Determine the [X, Y] coordinate at the center of the cell enclosing the given text.  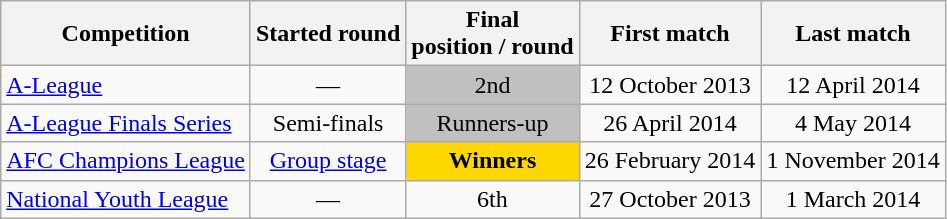
Last match [853, 34]
Competition [126, 34]
12 April 2014 [853, 85]
4 May 2014 [853, 123]
Final position / round [492, 34]
26 February 2014 [670, 161]
A-League [126, 85]
Semi-finals [328, 123]
26 April 2014 [670, 123]
National Youth League [126, 199]
First match [670, 34]
Runners-up [492, 123]
1 March 2014 [853, 199]
A-League Finals Series [126, 123]
27 October 2013 [670, 199]
1 November 2014 [853, 161]
12 October 2013 [670, 85]
6th [492, 199]
2nd [492, 85]
Started round [328, 34]
AFC Champions League [126, 161]
Winners [492, 161]
Group stage [328, 161]
